From the cell containing the given text, extract its center point as [X, Y] coordinate. 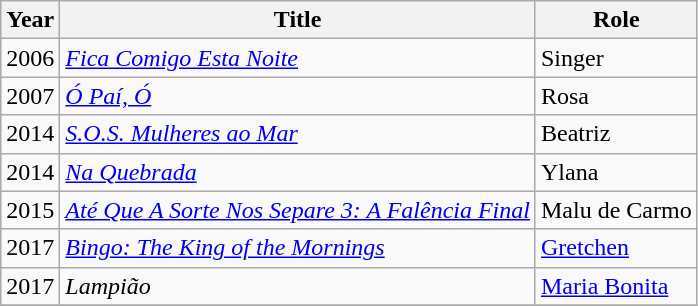
Year [30, 20]
Na Quebrada [298, 172]
Malu de Carmo [616, 210]
Beatriz [616, 134]
Rosa [616, 96]
Ó Paí, Ó [298, 96]
S.O.S. Mulheres ao Mar [298, 134]
2015 [30, 210]
Singer [616, 58]
Lampião [298, 286]
Ylana [616, 172]
2007 [30, 96]
Até Que A Sorte Nos Separe 3: A Falência Final [298, 210]
Title [298, 20]
Fica Comigo Esta Noite [298, 58]
2006 [30, 58]
Gretchen [616, 248]
Bingo: The King of the Mornings [298, 248]
Maria Bonita [616, 286]
Role [616, 20]
